Identify which cell holds the provided text, then report its [x, y] central coordinate. 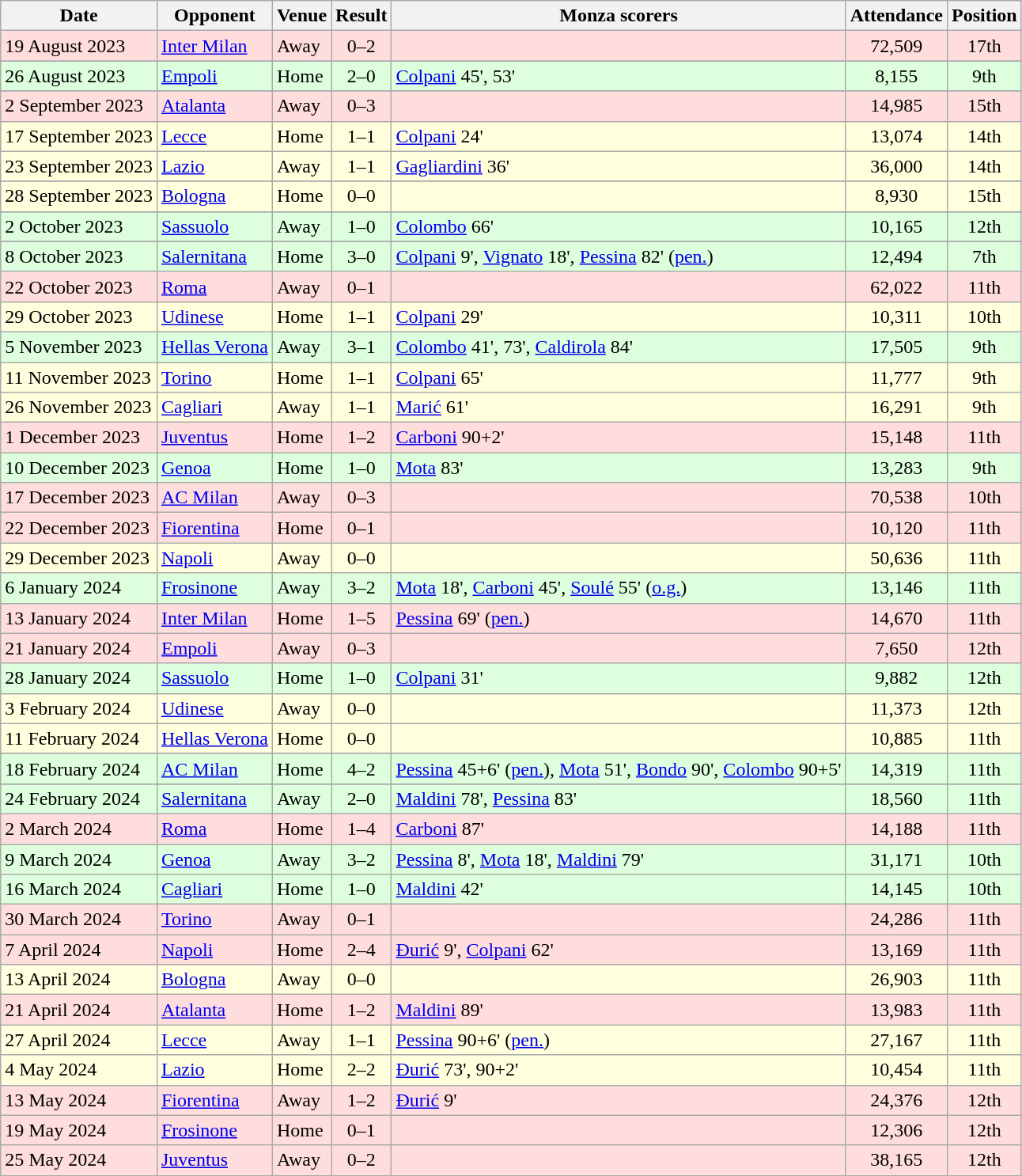
Đurić 9' [619, 1100]
Colpani 24' [619, 136]
50,636 [896, 558]
13,074 [896, 136]
17th [984, 46]
Pessina 8', Mota 18', Maldini 79' [619, 859]
18,560 [896, 799]
Carboni 90+2' [619, 438]
Colpani 65' [619, 377]
10,885 [896, 738]
2–2 [361, 1070]
27 April 2024 [79, 1040]
22 December 2023 [79, 528]
2 September 2023 [79, 106]
25 May 2024 [79, 1160]
Colombo 41', 73', Caldirola 84' [619, 347]
Mota 83' [619, 468]
Opponent [214, 16]
Colpani 29' [619, 317]
16 March 2024 [79, 890]
13,283 [896, 468]
23 September 2023 [79, 166]
3 February 2024 [79, 708]
6 January 2024 [79, 588]
7 April 2024 [79, 950]
21 January 2024 [79, 648]
28 September 2023 [79, 196]
11,777 [896, 377]
31,171 [896, 859]
Result [361, 16]
28 January 2024 [79, 678]
7,650 [896, 648]
14,188 [896, 829]
10,165 [896, 226]
19 May 2024 [79, 1130]
38,165 [896, 1160]
4–2 [361, 768]
8,155 [896, 76]
15,148 [896, 438]
14,670 [896, 618]
9,882 [896, 678]
72,509 [896, 46]
24 February 2024 [79, 799]
Mota 18', Carboni 45', Soulé 55' (o.g.) [619, 588]
22 October 2023 [79, 286]
8 October 2023 [79, 256]
4 May 2024 [79, 1070]
Position [984, 16]
1–5 [361, 618]
19 August 2023 [79, 46]
Đurić 73', 90+2' [619, 1070]
1 December 2023 [79, 438]
13 May 2024 [79, 1100]
13,146 [896, 588]
21 April 2024 [79, 1010]
26 November 2023 [79, 408]
Pessina 90+6' (pen.) [619, 1040]
Maldini 42' [619, 890]
Colombo 66' [619, 226]
17 December 2023 [79, 498]
18 February 2024 [79, 768]
9 March 2024 [79, 859]
7th [984, 256]
11,373 [896, 708]
16,291 [896, 408]
Colpani 9', Vignato 18', Pessina 82' (pen.) [619, 256]
Maldini 78', Pessina 83' [619, 799]
14,145 [896, 890]
3–1 [361, 347]
8,930 [896, 196]
Pessina 69' (pen.) [619, 618]
70,538 [896, 498]
13 January 2024 [79, 618]
Attendance [896, 16]
12,494 [896, 256]
Pessina 45+6' (pen.), Mota 51', Bondo 90', Colombo 90+5' [619, 768]
26,903 [896, 980]
27,167 [896, 1040]
10,311 [896, 317]
Monza scorers [619, 16]
Date [79, 16]
Colpani 45', 53' [619, 76]
2 March 2024 [79, 829]
Marić 61' [619, 408]
17 September 2023 [79, 136]
Venue [301, 16]
62,022 [896, 286]
13,983 [896, 1010]
Maldini 89' [619, 1010]
26 August 2023 [79, 76]
24,376 [896, 1100]
14,985 [896, 106]
2 October 2023 [79, 226]
Carboni 87' [619, 829]
Đurić 9', Colpani 62' [619, 950]
14,319 [896, 768]
3–0 [361, 256]
Gagliardini 36' [619, 166]
10 December 2023 [79, 468]
29 December 2023 [79, 558]
17,505 [896, 347]
13 April 2024 [79, 980]
13,169 [896, 950]
12,306 [896, 1130]
5 November 2023 [79, 347]
11 November 2023 [79, 377]
10,120 [896, 528]
11 February 2024 [79, 738]
2–4 [361, 950]
Colpani 31' [619, 678]
36,000 [896, 166]
24,286 [896, 920]
29 October 2023 [79, 317]
30 March 2024 [79, 920]
1–4 [361, 829]
10,454 [896, 1070]
